Search for the cell housing the specified text and yield its [X, Y] center coordinate. 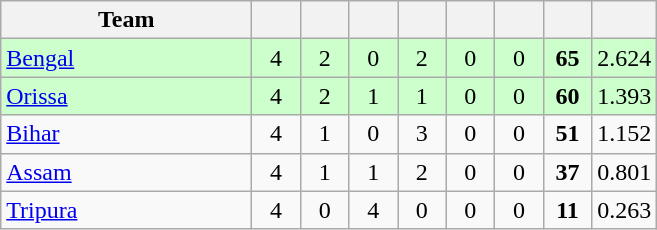
51 [568, 134]
Team [126, 20]
65 [568, 58]
0.263 [624, 210]
0.801 [624, 172]
Orissa [126, 96]
2.624 [624, 58]
37 [568, 172]
Bihar [126, 134]
Tripura [126, 210]
11 [568, 210]
60 [568, 96]
1.152 [624, 134]
Bengal [126, 58]
3 [422, 134]
Assam [126, 172]
1.393 [624, 96]
